Extract the (x, y) coordinate from the center of the cell holding the provided text.  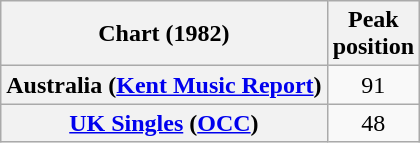
Peakposition (373, 34)
Australia (Kent Music Report) (164, 85)
91 (373, 85)
Chart (1982) (164, 34)
UK Singles (OCC) (164, 123)
48 (373, 123)
